Capture the cell that displays the provided text and extract its (X, Y) central coordinate. 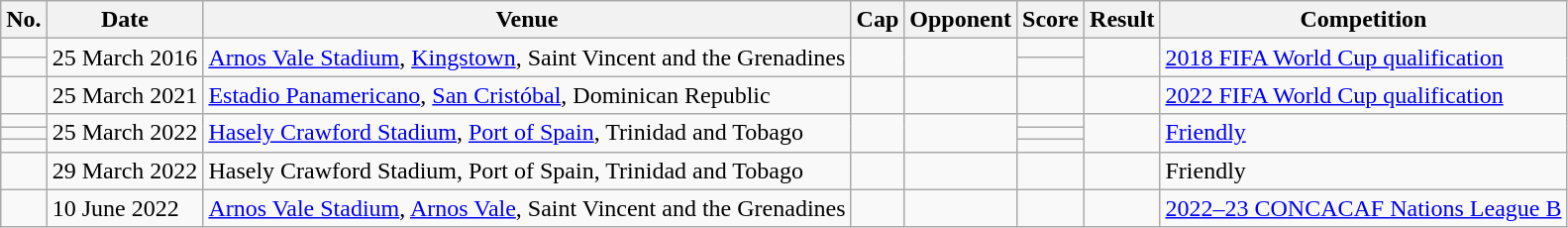
Cap (878, 20)
25 March 2022 (125, 133)
Estadio Panamericano, San Cristóbal, Dominican Republic (527, 95)
Venue (527, 20)
25 March 2016 (125, 57)
2018 FIFA World Cup qualification (1363, 57)
No. (24, 20)
Arnos Vale Stadium, Arnos Vale, Saint Vincent and the Grenadines (527, 208)
Result (1122, 20)
29 March 2022 (125, 171)
2022–23 CONCACAF Nations League B (1363, 208)
Score (1051, 20)
Date (125, 20)
Arnos Vale Stadium, Kingstown, Saint Vincent and the Grenadines (527, 57)
Opponent (961, 20)
2022 FIFA World Cup qualification (1363, 95)
25 March 2021 (125, 95)
10 June 2022 (125, 208)
Competition (1363, 20)
